Return the [X, Y] coordinate for the center point of the cell that contains the specified text.  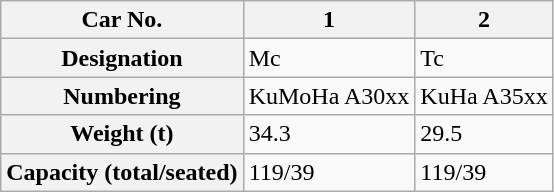
Capacity (total/seated) [122, 172]
29.5 [484, 134]
Tc [484, 58]
2 [484, 20]
1 [329, 20]
34.3 [329, 134]
Numbering [122, 96]
Weight (t) [122, 134]
KuHa A35xx [484, 96]
Car No. [122, 20]
Designation [122, 58]
KuMoHa A30xx [329, 96]
Mc [329, 58]
